Identify which cell holds the provided text, then report its (x, y) central coordinate. 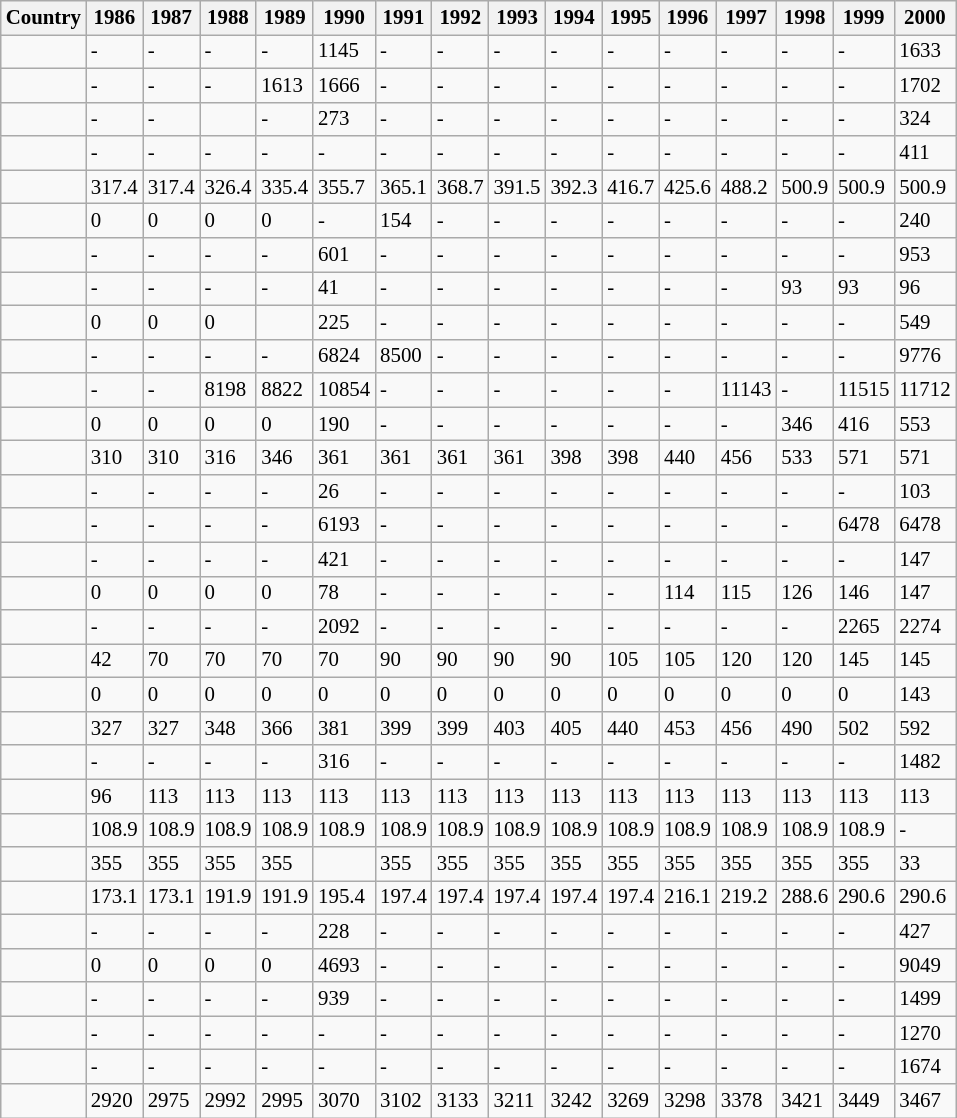
1988 (228, 18)
225 (344, 322)
453 (688, 728)
78 (344, 593)
115 (746, 593)
195.4 (344, 898)
240 (924, 221)
2992 (228, 1101)
1993 (518, 18)
939 (344, 999)
33 (924, 864)
391.5 (518, 187)
26 (344, 491)
1674 (924, 1067)
3102 (404, 1101)
2265 (864, 627)
6824 (344, 356)
1702 (924, 85)
1999 (864, 18)
11712 (924, 390)
1613 (284, 85)
4693 (344, 965)
366 (284, 728)
10854 (344, 390)
392.3 (574, 187)
103 (924, 491)
1666 (344, 85)
326.4 (228, 187)
490 (804, 728)
3298 (688, 1101)
11515 (864, 390)
601 (344, 255)
114 (688, 593)
348 (228, 728)
416 (864, 424)
Country (44, 18)
3467 (924, 1101)
3378 (746, 1101)
216.1 (688, 898)
1482 (924, 762)
8198 (228, 390)
273 (344, 119)
953 (924, 255)
41 (344, 288)
3421 (804, 1101)
9776 (924, 356)
288.6 (804, 898)
3269 (630, 1101)
403 (518, 728)
1633 (924, 51)
381 (344, 728)
154 (404, 221)
6193 (344, 525)
3211 (518, 1101)
1997 (746, 18)
1995 (630, 18)
1994 (574, 18)
533 (804, 458)
368.7 (460, 187)
421 (344, 559)
11143 (746, 390)
502 (864, 728)
1989 (284, 18)
355.7 (344, 187)
365.1 (404, 187)
2975 (172, 1101)
1998 (804, 18)
335.4 (284, 187)
3070 (344, 1101)
2274 (924, 627)
1990 (344, 18)
8500 (404, 356)
1986 (114, 18)
324 (924, 119)
2995 (284, 1101)
1996 (688, 18)
190 (344, 424)
146 (864, 593)
42 (114, 661)
405 (574, 728)
411 (924, 153)
1987 (172, 18)
126 (804, 593)
143 (924, 695)
2000 (924, 18)
8822 (284, 390)
1499 (924, 999)
228 (344, 931)
488.2 (746, 187)
1270 (924, 1033)
425.6 (688, 187)
549 (924, 322)
1145 (344, 51)
416.7 (630, 187)
2920 (114, 1101)
2092 (344, 627)
553 (924, 424)
427 (924, 931)
1991 (404, 18)
3133 (460, 1101)
219.2 (746, 898)
3449 (864, 1101)
3242 (574, 1101)
9049 (924, 965)
1992 (460, 18)
592 (924, 728)
